Provide the [X, Y] coordinate of the cell's center where the given text is located.  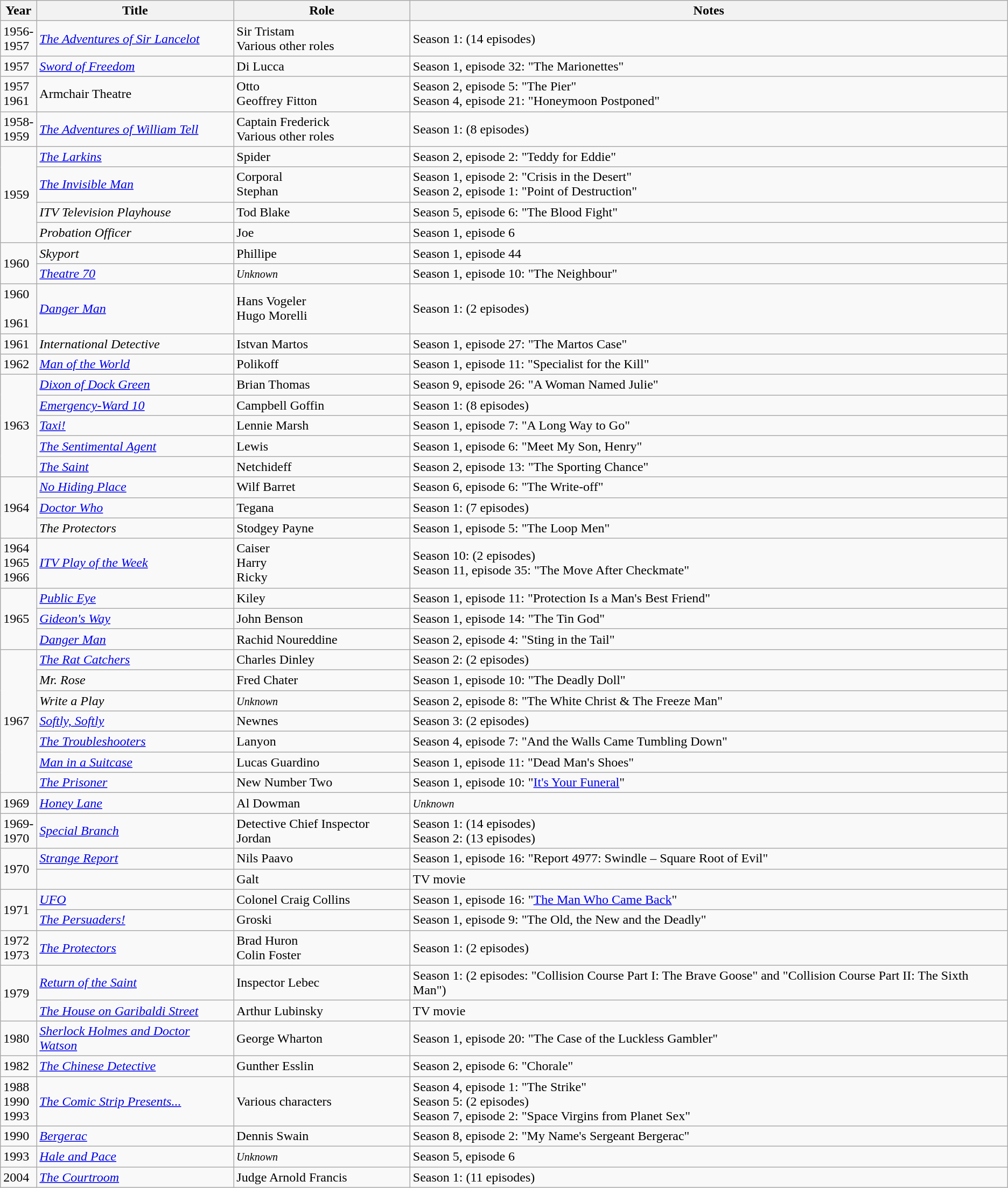
Netchideff [322, 467]
Judge Arnold Francis [322, 1177]
Season 1: (2 episodes: "Collision Course Part I: The Brave Goose" and "Collision Course Part II: The Sixth Man") [709, 983]
Season 1, episode 10: "It's Your Funeral" [709, 783]
Season 1: (14 episodes)Season 2: (13 episodes) [709, 831]
Polikoff [322, 364]
1959 [18, 195]
CaiserHarryRicky [322, 563]
Season 1, episode 16: "Report 4977: Swindle – Square Root of Evil" [709, 859]
Newnes [322, 721]
New Number Two [322, 783]
19721973 [18, 947]
196419651966 [18, 563]
1982 [18, 1066]
Tegana [322, 508]
1971 [18, 910]
The Prisoner [135, 783]
The Adventures of William Tell [135, 129]
The Larkins [135, 157]
1969 [18, 803]
Istvan Martos [322, 344]
Season 1: (11 episodes) [709, 1177]
Rachid Noureddine [322, 639]
Stodgey Payne [322, 528]
Skyport [135, 253]
Season 1, episode 20: "The Case of the Luckless Gambler" [709, 1038]
Armchair Theatre [135, 94]
The Rat Catchers [135, 659]
Dixon of Dock Green [135, 385]
Season 2, episode 8: "The White Christ & The Freeze Man" [709, 700]
Inspector Lebec [322, 983]
1993 [18, 1157]
Charles Dinley [322, 659]
The Invisible Man [135, 184]
Fred Chater [322, 680]
Hans VogelerHugo Morelli [322, 308]
The Sentimental Agent [135, 446]
George Wharton [322, 1038]
The Courtroom [135, 1177]
Sir TristamVarious other roles [322, 39]
1963 [18, 426]
Sword of Freedom [135, 66]
The Saint [135, 467]
2004 [18, 1177]
OttoGeoffrey Fitton [322, 94]
Softly, Softly [135, 721]
Season 2, episode 6: "Chorale" [709, 1066]
Season 1, episode 27: "The Martos Case" [709, 344]
Role [322, 11]
International Detective [135, 344]
Season 1, episode 14: "The Tin God" [709, 618]
198819901993 [18, 1101]
1979 [18, 993]
Sherlock Holmes and Doctor Watson [135, 1038]
19601961 [18, 308]
CorporalStephan [322, 184]
Campbell Goffin [322, 405]
1961 [18, 344]
Season 1, episode 5: "The Loop Men" [709, 528]
Honey Lane [135, 803]
Season 1, episode 32: "The Marionettes" [709, 66]
Special Branch [135, 831]
Joe [322, 233]
Season 1, episode 11: "Protection Is a Man's Best Friend" [709, 598]
Hale and Pace [135, 1157]
Season 1, episode 10: "The Deadly Doll" [709, 680]
Al Dowman [322, 803]
Season 2, episode 5: "The Pier"Season 4, episode 21: "Honeymoon Postponed" [709, 94]
Season 4, episode 7: "And the Walls Came Tumbling Down" [709, 742]
Season 5, episode 6 [709, 1157]
Wilf Barret [322, 487]
Lucas Guardino [322, 762]
Theatre 70 [135, 273]
Season 10: (2 episodes)Season 11, episode 35: "The Move After Checkmate" [709, 563]
Title [135, 11]
UFO [135, 899]
Season 2, episode 4: "Sting in the Tail" [709, 639]
John Benson [322, 618]
ITV Play of the Week [135, 563]
1957 [18, 66]
Groski [322, 920]
Brad HuronColin Foster [322, 947]
Season 5, episode 6: "The Blood Fight" [709, 212]
1956-1957 [18, 39]
1965 [18, 618]
The House on Garibaldi Street [135, 1010]
Spider [322, 157]
Season 1, episode 7: "A Long Way to Go" [709, 426]
1970 [18, 869]
Season 1, episode 2: "Crisis in the Desert"Season 2, episode 1: "Point of Destruction" [709, 184]
Season 1, episode 10: "The Neighbour" [709, 273]
Bergerac [135, 1136]
Season 1: (14 episodes) [709, 39]
The Persuaders! [135, 920]
Lennie Marsh [322, 426]
The Chinese Detective [135, 1066]
Gideon's Way [135, 618]
1967 [18, 721]
Season 1, episode 44 [709, 253]
Public Eye [135, 598]
Doctor Who [135, 508]
1964 [18, 508]
Lanyon [322, 742]
The Adventures of Sir Lancelot [135, 39]
Year [18, 11]
Colonel Craig Collins [322, 899]
Season 2, episode 13: "The Sporting Chance" [709, 467]
Return of the Saint [135, 983]
Man in a Suitcase [135, 762]
Season 6, episode 6: "The Write-off" [709, 487]
Strange Report [135, 859]
1969-1970 [18, 831]
Season 8, episode 2: "My Name's Sergeant Bergerac" [709, 1136]
Lewis [322, 446]
Brian Thomas [322, 385]
Season 2, episode 2: "Teddy for Eddie" [709, 157]
Emergency-Ward 10 [135, 405]
Season 1: (7 episodes) [709, 508]
Season 1, episode 11: "Specialist for the Kill" [709, 364]
Taxi! [135, 426]
1962 [18, 364]
Season 1, episode 11: "Dead Man's Shoes" [709, 762]
Season 3: (2 episodes) [709, 721]
Season 1, episode 6 [709, 233]
The Comic Strip Presents... [135, 1101]
Season 1, episode 9: "The Old, the New and the Deadly" [709, 920]
1990 [18, 1136]
No Hiding Place [135, 487]
Season 1, episode 6: "Meet My Son, Henry" [709, 446]
Season 2: (2 episodes) [709, 659]
Phillipe [322, 253]
Mr. Rose [135, 680]
Season 1, episode 16: "The Man Who Came Back" [709, 899]
Detective Chief Inspector Jordan [322, 831]
ITV Television Playhouse [135, 212]
Gunther Esslin [322, 1066]
Tod Blake [322, 212]
Captain FrederickVarious other roles [322, 129]
1980 [18, 1038]
Notes [709, 11]
Season 9, episode 26: "A Woman Named Julie" [709, 385]
Nils Paavo [322, 859]
Probation Officer [135, 233]
Various characters [322, 1101]
Man of the World [135, 364]
1960 [18, 263]
Season 4, episode 1: "The Strike"Season 5: (2 episodes)Season 7, episode 2: "Space Virgins from Planet Sex" [709, 1101]
19571961 [18, 94]
Write a Play [135, 700]
The Troubleshooters [135, 742]
Di Lucca [322, 66]
Galt [322, 879]
Arthur Lubinsky [322, 1010]
Kiley [322, 598]
1958-1959 [18, 129]
Dennis Swain [322, 1136]
